Identify which cell holds the provided text, then report its (x, y) central coordinate. 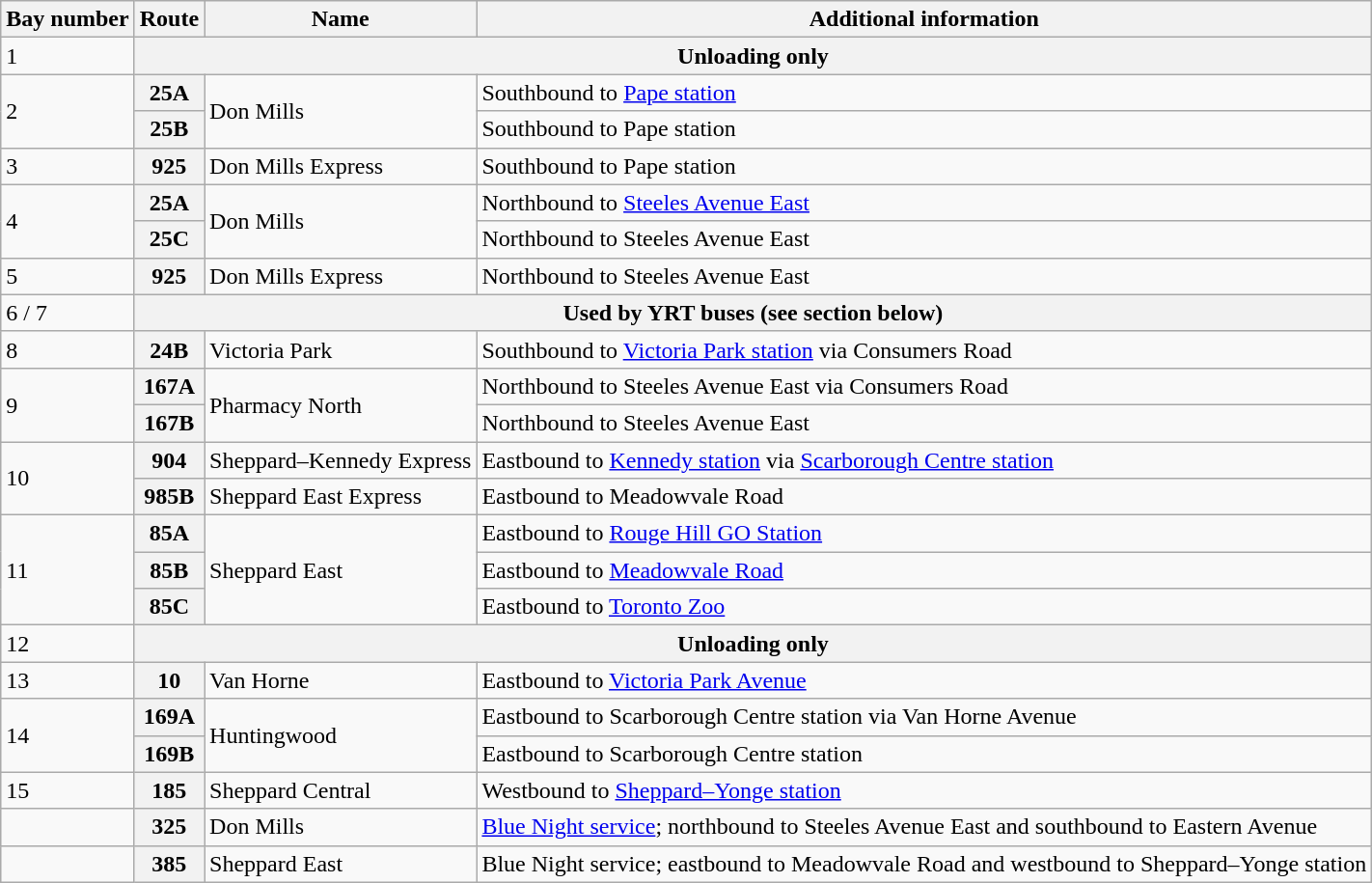
Used by YRT buses (see section below) (753, 313)
Route (169, 19)
Name (341, 19)
167B (169, 423)
Eastbound to Kennedy station via Scarborough Centre station (924, 460)
13 (68, 680)
24B (169, 349)
Additional information (924, 19)
85C (169, 607)
9 (68, 404)
169A (169, 717)
385 (169, 864)
Van Horne (341, 680)
167A (169, 386)
6 / 7 (68, 313)
Victoria Park (341, 349)
85A (169, 534)
Blue Night service; northbound to Steeles Avenue East and southbound to Eastern Avenue (924, 827)
2 (68, 111)
185 (169, 790)
1 (68, 56)
Huntingwood (341, 735)
85B (169, 570)
Southbound to Victoria Park station via Consumers Road (924, 349)
14 (68, 735)
Pharmacy North (341, 404)
15 (68, 790)
11 (68, 570)
Sheppard East Express (341, 497)
4 (68, 221)
5 (68, 276)
Blue Night service; eastbound to Meadowvale Road and westbound to Sheppard–Yonge station (924, 864)
Eastbound to Victoria Park Avenue (924, 680)
8 (68, 349)
3 (68, 166)
Bay number (68, 19)
Eastbound to Rouge Hill GO Station (924, 534)
Eastbound to Scarborough Centre station via Van Horne Avenue (924, 717)
Eastbound to Toronto Zoo (924, 607)
25B (169, 129)
12 (68, 644)
Sheppard Central (341, 790)
Westbound to Sheppard–Yonge station (924, 790)
325 (169, 827)
169B (169, 754)
Sheppard–Kennedy Express (341, 460)
904 (169, 460)
25C (169, 239)
985B (169, 497)
Eastbound to Scarborough Centre station (924, 754)
Northbound to Steeles Avenue East via Consumers Road (924, 386)
